Scan for the cell matching the given text and deliver its [x, y] coordinate at center. 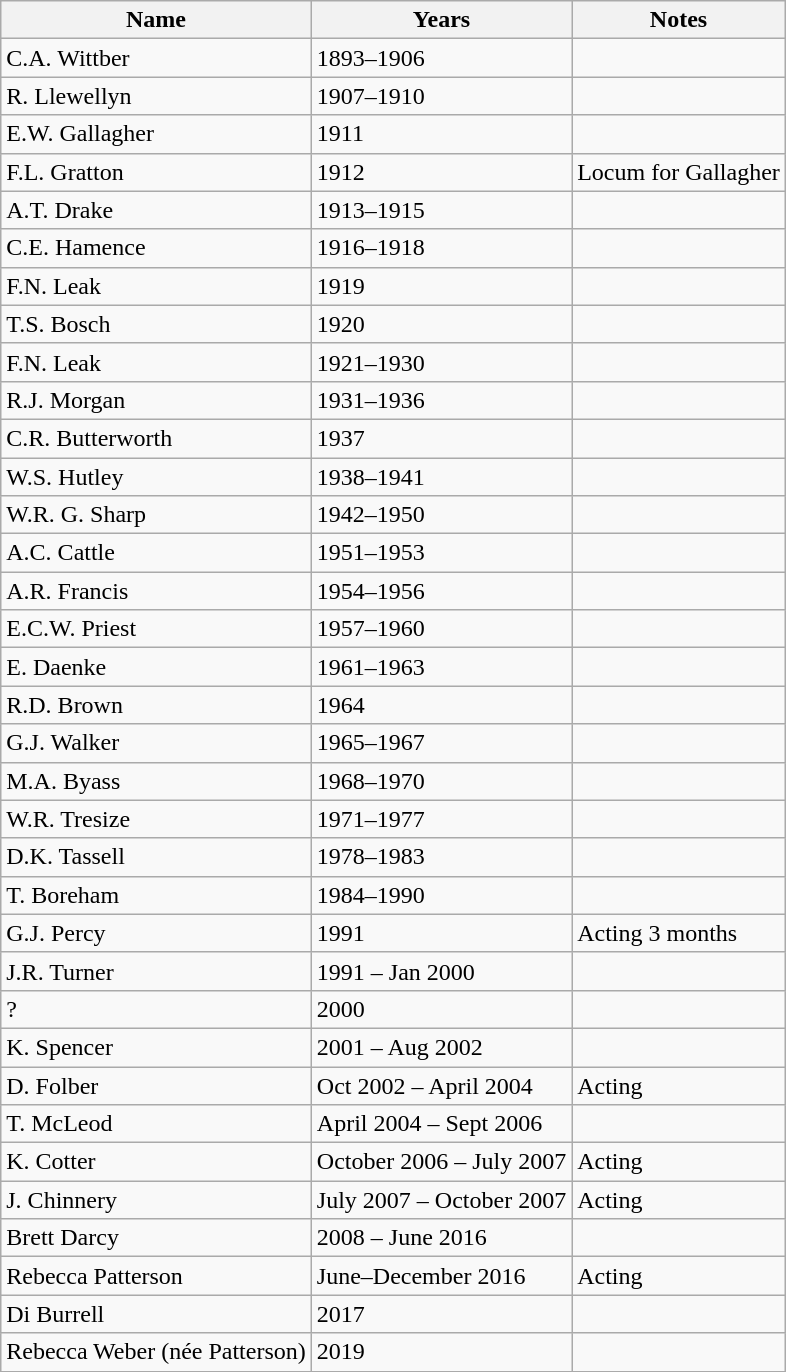
1916–1918 [441, 248]
1961–1963 [441, 667]
R.D. Brown [156, 705]
Acting 3 months [679, 933]
1964 [441, 705]
1978–1983 [441, 857]
1965–1967 [441, 743]
October 2006 – July 2007 [441, 1162]
1971–1977 [441, 819]
2008 – June 2016 [441, 1238]
June–December 2016 [441, 1276]
R.J. Morgan [156, 400]
A.R. Francis [156, 591]
Rebecca Patterson [156, 1276]
W.S. Hutley [156, 477]
1921–1930 [441, 362]
C.R. Butterworth [156, 438]
1937 [441, 438]
2017 [441, 1314]
G.J. Walker [156, 743]
F.L. Gratton [156, 172]
Oct 2002 – April 2004 [441, 1085]
1911 [441, 134]
C.A. Wittber [156, 58]
J.R. Turner [156, 971]
1931–1936 [441, 400]
2001 – Aug 2002 [441, 1047]
G.J. Percy [156, 933]
T. Boreham [156, 895]
July 2007 – October 2007 [441, 1200]
M.A. Byass [156, 781]
1893–1906 [441, 58]
1912 [441, 172]
R. Llewellyn [156, 96]
2000 [441, 1009]
1984–1990 [441, 895]
1913–1915 [441, 210]
W.R. Tresize [156, 819]
E.C.W. Priest [156, 629]
1951–1953 [441, 553]
Locum for Gallagher [679, 172]
W.R. G. Sharp [156, 515]
1954–1956 [441, 591]
T. McLeod [156, 1124]
K. Spencer [156, 1047]
A.T. Drake [156, 210]
Notes [679, 20]
T.S. Bosch [156, 324]
Years [441, 20]
D. Folber [156, 1085]
1942–1950 [441, 515]
1938–1941 [441, 477]
E. Daenke [156, 667]
K. Cotter [156, 1162]
1920 [441, 324]
A.C. Cattle [156, 553]
1968–1970 [441, 781]
E.W. Gallagher [156, 134]
? [156, 1009]
1919 [441, 286]
2019 [441, 1352]
C.E. Hamence [156, 248]
Rebecca Weber (née Patterson) [156, 1352]
1907–1910 [441, 96]
1991 [441, 933]
April 2004 – Sept 2006 [441, 1124]
Brett Darcy [156, 1238]
1991 – Jan 2000 [441, 971]
1957–1960 [441, 629]
Di Burrell [156, 1314]
D.K. Tassell [156, 857]
Name [156, 20]
J. Chinnery [156, 1200]
